Capture the cell that displays the provided text and extract its [x, y] central coordinate. 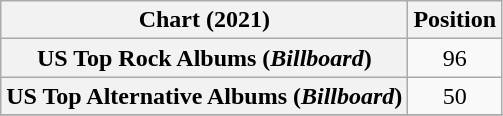
50 [455, 96]
US Top Rock Albums (Billboard) [204, 58]
Chart (2021) [204, 20]
96 [455, 58]
US Top Alternative Albums (Billboard) [204, 96]
Position [455, 20]
